Output the [X, Y] coordinate of the center of the cell containing the given text.  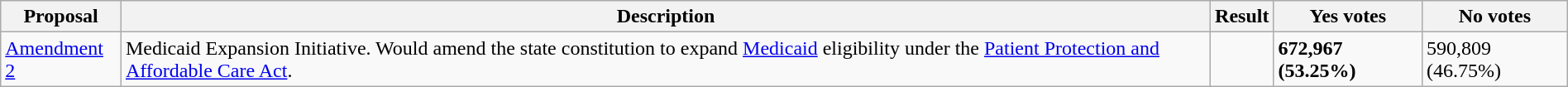
672,967 (53.25%) [1348, 60]
Result [1242, 17]
590,809 (46.75%) [1495, 60]
No votes [1495, 17]
Yes votes [1348, 17]
Proposal [61, 17]
Description [665, 17]
Amendment 2 [61, 60]
